Pinpoint the cell where the given text exists, returning its (x, y) midpoint coordinate. 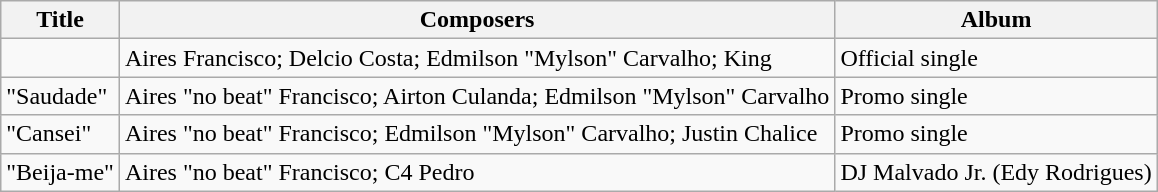
"Cansei" (60, 134)
"Beija-me" (60, 172)
Aires Francisco; Delcio Costa; Edmilson "Mylson" Carvalho; King (477, 58)
Official single (996, 58)
DJ Malvado Jr. (Edy Rodrigues) (996, 172)
Aires "no beat" Francisco; Edmilson "Mylson" Carvalho; Justin Chalice (477, 134)
Aires "no beat" Francisco; Airton Culanda; Edmilson "Mylson" Carvalho (477, 96)
Composers (477, 20)
Aires "no beat" Francisco; C4 Pedro (477, 172)
"Saudade" (60, 96)
Album (996, 20)
Title (60, 20)
